Identify which cell holds the provided text, then report its (x, y) central coordinate. 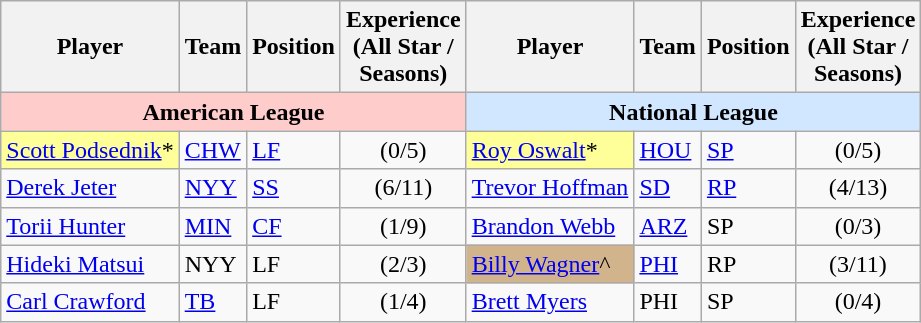
Scott Podsednik* (90, 150)
CHW (213, 150)
Hideki Matsui (90, 264)
(6/11) (403, 188)
Trevor Hoffman (550, 188)
TB (213, 302)
SS (294, 188)
ARZ (668, 226)
(2/3) (403, 264)
Torii Hunter (90, 226)
(1/4) (403, 302)
Carl Crawford (90, 302)
HOU (668, 150)
Derek Jeter (90, 188)
(4/13) (858, 188)
Brett Myers (550, 302)
Brandon Webb (550, 226)
(0/3) (858, 226)
American League (234, 112)
(0/4) (858, 302)
CF (294, 226)
National League (694, 112)
MIN (213, 226)
Billy Wagner^ (550, 264)
(3/11) (858, 264)
(1/9) (403, 226)
Roy Oswalt* (550, 150)
SD (668, 188)
